Scan for the cell matching the given text and deliver its (X, Y) coordinate at center. 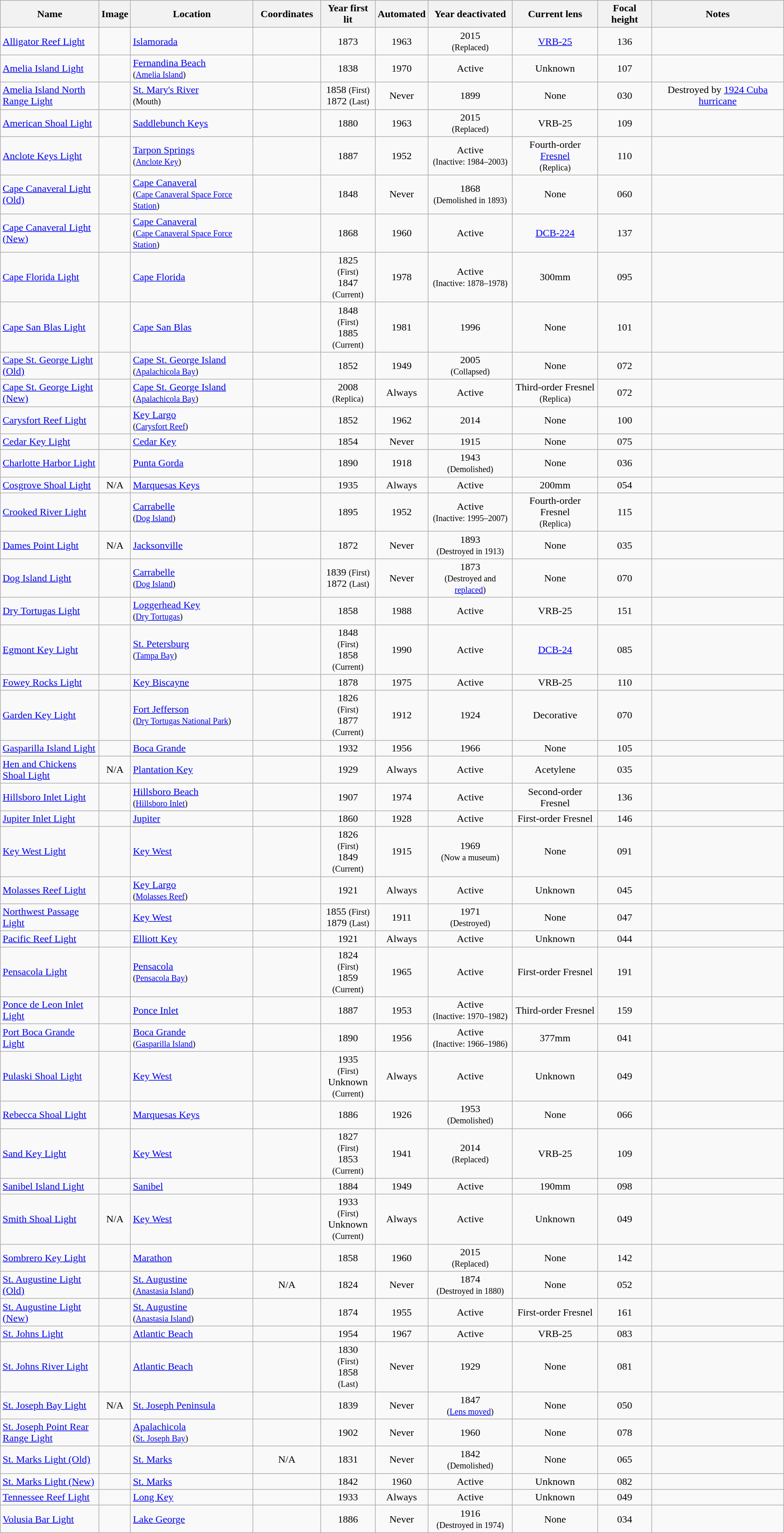
1978 (402, 277)
Carysfort Reef Light (50, 420)
Dry Tortugas Light (50, 611)
Focal height (625, 14)
Islamorada (192, 41)
Sanibel (192, 1186)
DCB-224 (555, 233)
045 (625, 890)
Jacksonville (192, 545)
044 (625, 939)
Gasparilla Island Light (50, 748)
1855 (First) 1879 (Last) (348, 917)
191 (625, 972)
082 (625, 1481)
Active(Inactive: 1878–1978) (470, 277)
Amelia Island Light (50, 69)
1839 (First) 1872 (Last) (348, 578)
St. Marks Light (New) (50, 1481)
142 (625, 1257)
Coordinates (286, 14)
Cape Florida Light (50, 277)
151 (625, 611)
1848 (First) 1858 (Current) (348, 649)
1943(Demolished) (470, 463)
Fernandina Beach(Amelia Island) (192, 69)
Year first lit (348, 14)
Garden Key Light (50, 715)
Image (115, 14)
083 (625, 1334)
Cape San Blas Light (50, 327)
Hillsboro Beach(Hillsboro Inlet) (192, 797)
Third-order Fresnel(Replica) (555, 393)
American Shoal Light (50, 123)
137 (625, 233)
1932 (348, 748)
St. Joseph Peninsula (192, 1405)
1955 (402, 1312)
Apalachicola(St. Joseph Bay) (192, 1432)
1847(Lens moved) (470, 1405)
Rebecca Shoal Light (50, 1115)
1967 (402, 1334)
Hillsboro Inlet Light (50, 797)
St. Johns River Light (50, 1366)
1911 (402, 917)
101 (625, 327)
Second-order Fresnel (555, 797)
Anclote Keys Light (50, 156)
Pacific Reef Light (50, 939)
Cedar Key Light (50, 442)
Destroyed by 1924 Cuba hurricane (718, 95)
Boca Grande (192, 748)
St. Petersburg(Tampa Bay) (192, 649)
Pulaski Shoal Light (50, 1076)
Tennessee Reef Light (50, 1497)
Volusia Bar Light (50, 1519)
Ponce de Leon Inlet Light (50, 1010)
Crooked River Light (50, 512)
Sanibel Island Light (50, 1186)
Location (192, 14)
100 (625, 420)
1830 (First) 1858 (Last) (348, 1366)
St. Marks Light (Old) (50, 1460)
047 (625, 917)
041 (625, 1038)
1969(Now a museum) (470, 851)
Charlotte Harbor Light (50, 463)
Active(Inactive: 1966–1986) (470, 1038)
1966 (470, 748)
Port Boca Grande Light (50, 1038)
Tarpon Springs(Anclote Key) (192, 156)
1825 (First) 1847 (Current) (348, 277)
Pensacola(Pensacola Bay) (192, 972)
075 (625, 442)
081 (625, 1366)
2005(Collapsed) (470, 365)
1874(Destroyed in 1880) (470, 1285)
190mm (555, 1186)
1826 (First) 1849 (Current) (348, 851)
115 (625, 512)
Dames Point Light (50, 545)
1842 (348, 1481)
DCB-24 (555, 649)
1912 (402, 715)
Molasses Reef Light (50, 890)
Ponce Inlet (192, 1010)
146 (625, 818)
161 (625, 1312)
1941 (402, 1154)
2014 (470, 420)
1954 (348, 1334)
200mm (555, 485)
Sand Key Light (50, 1154)
1858 (First) 1872 (Last) (348, 95)
1990 (402, 649)
Automated (402, 14)
Year deactivated (470, 14)
1854 (348, 442)
1974 (402, 797)
St. Johns Light (50, 1334)
1831 (348, 1460)
1916(Destroyed in 1974) (470, 1519)
1933 (348, 1497)
1928 (402, 818)
034 (625, 1519)
Active(Inactive: 1970–1982) (470, 1010)
Plantation Key (192, 770)
1899 (470, 95)
030 (625, 95)
Smith Shoal Light (50, 1219)
085 (625, 649)
Jupiter (192, 818)
Northwest Passage Light (50, 917)
Punta Gorda (192, 463)
Key Largo(Carysfort Reef) (192, 420)
1975 (402, 682)
1839 (348, 1405)
1838 (348, 69)
St. Joseph Point Rear Range Light (50, 1432)
Saddlebunch Keys (192, 123)
Name (50, 14)
1860 (348, 818)
1907 (348, 797)
098 (625, 1186)
Loggerhead Key(Dry Tortugas) (192, 611)
1971(Destroyed) (470, 917)
1824 (First) 1859 (Current) (348, 972)
Cape San Blas (192, 327)
Sombrero Key Light (50, 1257)
Acetylene (555, 770)
1935 (First) Unknown (Current) (348, 1076)
1933 (First) Unknown (Current) (348, 1219)
Marathon (192, 1257)
1953 (402, 1010)
1953(Demolished) (470, 1115)
St. Augustine Light (Old) (50, 1285)
Lake George (192, 1519)
1965 (402, 972)
Key Largo(Molasses Reef) (192, 890)
1827 (First) 1853 (Current) (348, 1154)
1873 (348, 41)
Pensacola Light (50, 972)
1880 (348, 123)
St. Augustine Light (New) (50, 1312)
Key West Light (50, 851)
Cape St. George Light (New) (50, 393)
2014(Replaced) (470, 1154)
377mm (555, 1038)
2008(Replica) (348, 393)
1824 (348, 1285)
Active(Inactive: 1984–2003) (470, 156)
Dog Island Light (50, 578)
Cape Canaveral Light(New) (50, 233)
Fowey Rocks Light (50, 682)
Key Biscayne (192, 682)
Egmont Key Light (50, 649)
Long Key (192, 1497)
Cape Florida (192, 277)
1873(Destroyed and replaced) (470, 578)
050 (625, 1405)
Cosgrove Shoal Light (50, 485)
1878 (348, 682)
1848 (348, 194)
1902 (348, 1432)
036 (625, 463)
1996 (470, 327)
1893(Destroyed in 1913) (470, 545)
1868 (348, 233)
1962 (402, 420)
1848 (First) 1885 (Current) (348, 327)
Boca Grande(Gasparilla Island) (192, 1038)
Fort Jefferson(Dry Tortugas National Park) (192, 715)
066 (625, 1115)
105 (625, 748)
107 (625, 69)
Cedar Key (192, 442)
1868(Demolished in 1893) (470, 194)
1884 (348, 1186)
1895 (348, 512)
1872 (348, 545)
078 (625, 1432)
052 (625, 1285)
1970 (402, 69)
1981 (402, 327)
Jupiter Inlet Light (50, 818)
060 (625, 194)
091 (625, 851)
Cape St. George Light (Old) (50, 365)
Hen and Chickens Shoal Light (50, 770)
St. Mary's River(Mouth) (192, 95)
Active(Inactive: 1995–2007) (470, 512)
Elliott Key (192, 939)
054 (625, 485)
1918 (402, 463)
065 (625, 1460)
Alligator Reef Light (50, 41)
1926 (402, 1115)
159 (625, 1010)
1874 (348, 1312)
Amelia Island North Range Light (50, 95)
St. Joseph Bay Light (50, 1405)
095 (625, 277)
1988 (402, 611)
Notes (718, 14)
1842(Demolished) (470, 1460)
Third-order Fresnel (555, 1010)
300mm (555, 277)
Current lens (555, 14)
1826 (First) 1877 (Current) (348, 715)
Cape Canaveral Light(Old) (50, 194)
1935 (348, 485)
Decorative (555, 715)
1924 (470, 715)
